For the text-containing cell, return its midpoint in [X, Y] coordinate format. 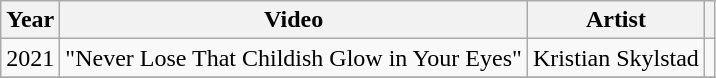
Artist [616, 20]
Year [30, 20]
"Never Lose That Childish Glow in Your Eyes" [294, 58]
Video [294, 20]
Kristian Skylstad [616, 58]
2021 [30, 58]
